Return the [x, y] coordinate for the center point of the cell that contains the specified text.  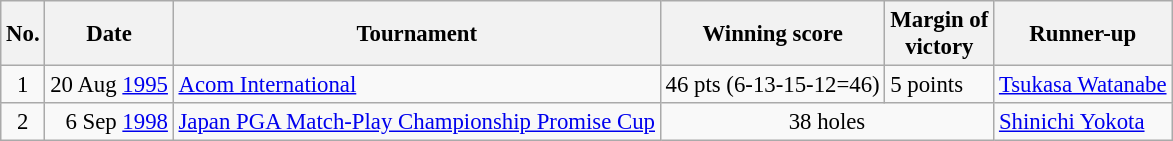
38 holes [826, 122]
46 pts (6-13-15-12=46) [772, 85]
Date [109, 34]
Runner-up [1083, 34]
2 [23, 122]
6 Sep 1998 [109, 122]
Shinichi Yokota [1083, 122]
5 points [940, 85]
No. [23, 34]
Margin ofvictory [940, 34]
Acom International [416, 85]
Japan PGA Match-Play Championship Promise Cup [416, 122]
Tournament [416, 34]
20 Aug 1995 [109, 85]
Winning score [772, 34]
Tsukasa Watanabe [1083, 85]
1 [23, 85]
